Scan for the cell matching the given text and deliver its (X, Y) coordinate at center. 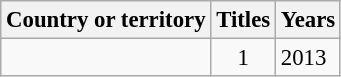
1 (244, 58)
Titles (244, 20)
Years (308, 20)
Country or territory (106, 20)
2013 (308, 58)
